Locate the cell with the specified text and output its [x, y] center coordinate. 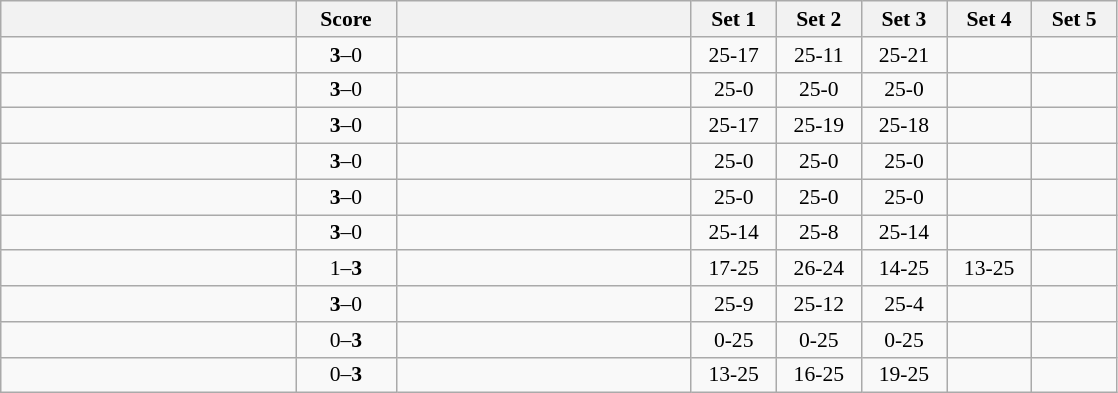
Set 3 [904, 19]
25-19 [818, 126]
14-25 [904, 269]
25-9 [734, 304]
25-12 [818, 304]
26-24 [818, 269]
Set 1 [734, 19]
25-8 [818, 233]
Set 2 [818, 19]
19-25 [904, 375]
Score [346, 19]
Set 4 [988, 19]
25-21 [904, 55]
25-11 [818, 55]
25-18 [904, 126]
25-4 [904, 304]
16-25 [818, 375]
17-25 [734, 269]
1–3 [346, 269]
Set 5 [1074, 19]
